Identify which cell holds the provided text, then report its [X, Y] central coordinate. 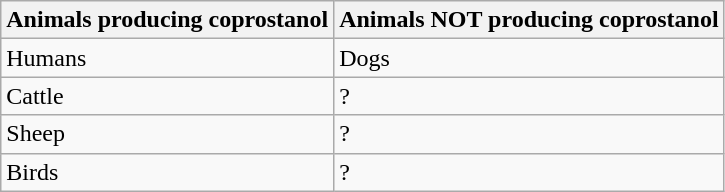
Cattle [168, 96]
Sheep [168, 134]
Birds [168, 172]
Animals NOT producing coprostanol [529, 20]
Humans [168, 58]
Animals producing coprostanol [168, 20]
Dogs [529, 58]
